Output the [X, Y] coordinate of the center of the cell containing the given text.  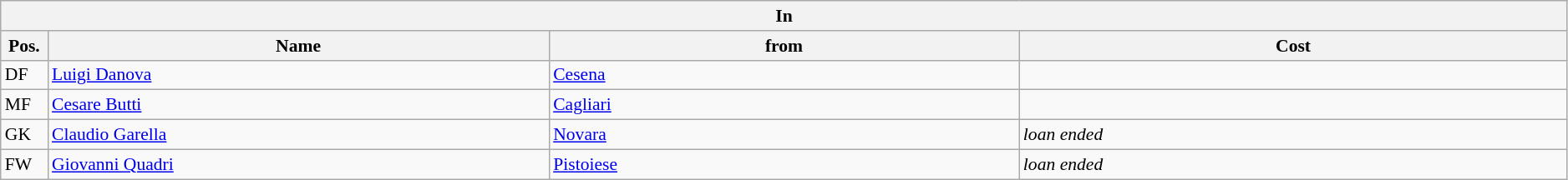
In [784, 16]
Cagliari [784, 105]
Pos. [24, 46]
Giovanni Quadri [298, 164]
Novara [784, 135]
Cesare Butti [298, 105]
FW [24, 164]
Name [298, 46]
Pistoiese [784, 164]
GK [24, 135]
MF [24, 105]
Claudio Garella [298, 135]
DF [24, 75]
Cost [1293, 46]
Cesena [784, 75]
Luigi Danova [298, 75]
from [784, 46]
